Scan for the cell matching the given text and deliver its [X, Y] coordinate at center. 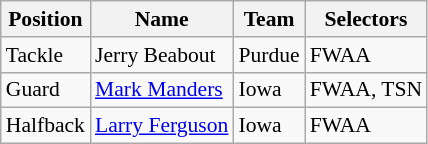
Selectors [366, 19]
Team [268, 19]
Jerry Beabout [162, 55]
Name [162, 19]
Tackle [46, 55]
Position [46, 19]
Larry Ferguson [162, 126]
Halfback [46, 126]
Guard [46, 90]
FWAA, TSN [366, 90]
Purdue [268, 55]
Mark Manders [162, 90]
